Return (X, Y) of the center of cell containing provided text 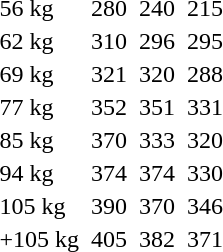
321 (110, 74)
320 (158, 74)
296 (158, 41)
333 (158, 140)
352 (110, 107)
351 (158, 107)
390 (110, 206)
310 (110, 41)
